Pinpoint the cell where the given text exists, returning its (x, y) midpoint coordinate. 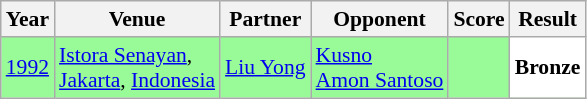
Venue (137, 19)
1992 (28, 68)
Liu Yong (266, 68)
Result (548, 19)
Opponent (380, 19)
Score (478, 19)
Kusno Amon Santoso (380, 68)
Istora Senayan,Jakarta, Indonesia (137, 68)
Bronze (548, 68)
Year (28, 19)
Partner (266, 19)
